Provide the [X, Y] coordinate of the cell's center where the given text is located.  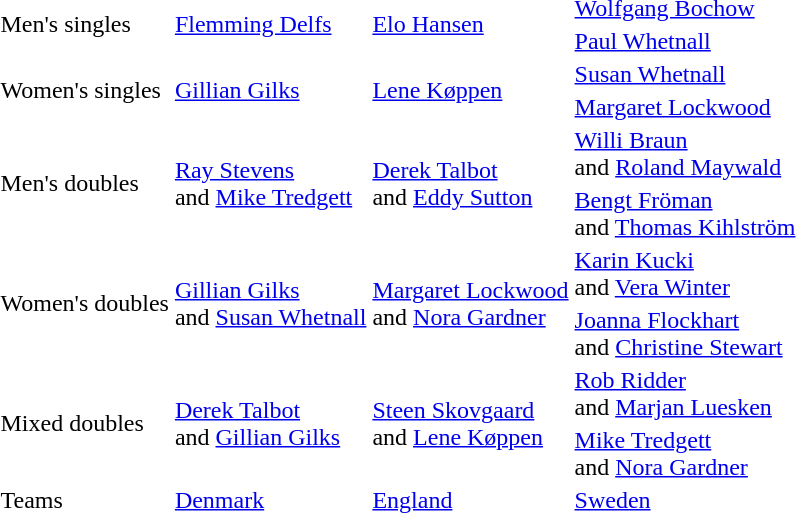
Margaret Lockwoodand Nora Gardner [470, 304]
Steen Skovgaardand Lene Køppen [470, 424]
Derek Talbotand Gillian Gilks [270, 424]
Lene Køppen [470, 90]
Gillian Gilksand Susan Whetnall [270, 304]
Ray Stevensand Mike Tredgett [270, 184]
Gillian Gilks [270, 90]
Derek Talbotand Eddy Sutton [470, 184]
